Return the (x, y) coordinate for the center point of the cell that contains the specified text.  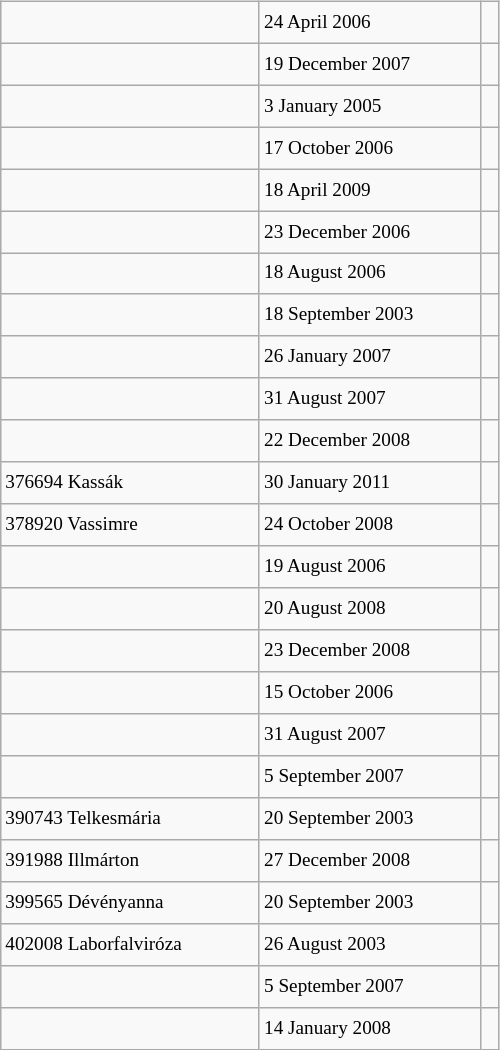
19 August 2006 (370, 567)
24 April 2006 (370, 22)
18 September 2003 (370, 315)
15 October 2006 (370, 693)
376694 Kassák (130, 483)
26 August 2003 (370, 944)
3 January 2005 (370, 106)
390743 Telkesmária (130, 819)
18 August 2006 (370, 274)
19 December 2007 (370, 64)
378920 Vassimre (130, 525)
23 December 2008 (370, 651)
391988 Illmárton (130, 861)
26 January 2007 (370, 357)
20 August 2008 (370, 609)
22 December 2008 (370, 441)
18 April 2009 (370, 190)
399565 Dévényanna (130, 902)
24 October 2008 (370, 525)
402008 Laborfalviróza (130, 944)
14 January 2008 (370, 1028)
23 December 2006 (370, 232)
27 December 2008 (370, 861)
30 January 2011 (370, 483)
17 October 2006 (370, 148)
